Provide the [x, y] coordinate of the cell's center where the given text is located.  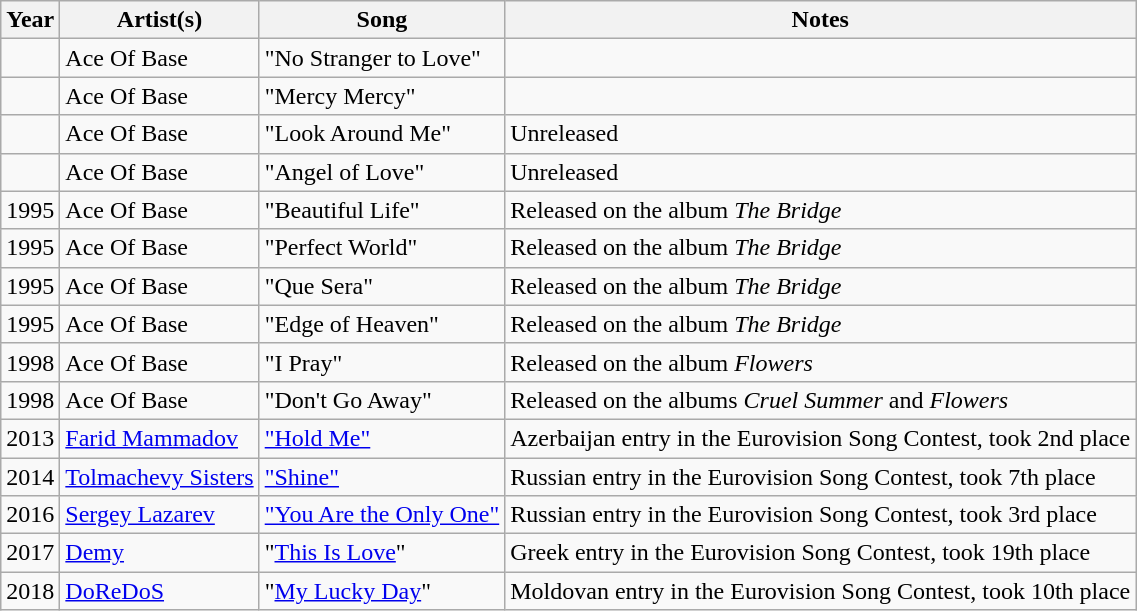
Demy [160, 553]
Year [30, 20]
Farid Mammadov [160, 438]
"This Is Love" [382, 553]
2017 [30, 553]
"Look Around Me" [382, 134]
"Edge of Heaven" [382, 324]
2018 [30, 591]
Sergey Lazarev [160, 515]
Russian entry in the Eurovision Song Contest, took 7th place [820, 477]
Russian entry in the Eurovision Song Contest, took 3rd place [820, 515]
2016 [30, 515]
Song [382, 20]
Released on the albums Cruel Summer and Flowers [820, 400]
"I Pray" [382, 362]
2014 [30, 477]
Greek entry in the Eurovision Song Contest, took 19th place [820, 553]
"No Stranger to Love" [382, 58]
Artist(s) [160, 20]
"Hold Me" [382, 438]
"Beautiful Life" [382, 210]
Released on the album Flowers [820, 362]
2013 [30, 438]
Azerbaijan entry in the Eurovision Song Contest, took 2nd place [820, 438]
"My Lucky Day" [382, 591]
"Don't Go Away" [382, 400]
"You Are the Only One" [382, 515]
"Perfect World" [382, 248]
"Que Sera" [382, 286]
"Mercy Mercy" [382, 96]
Tolmachevy Sisters [160, 477]
"Shine" [382, 477]
"Angel of Love" [382, 172]
DoReDoS [160, 591]
Notes [820, 20]
Moldovan entry in the Eurovision Song Contest, took 10th place [820, 591]
